Identify which cell holds the provided text, then report its [X, Y] central coordinate. 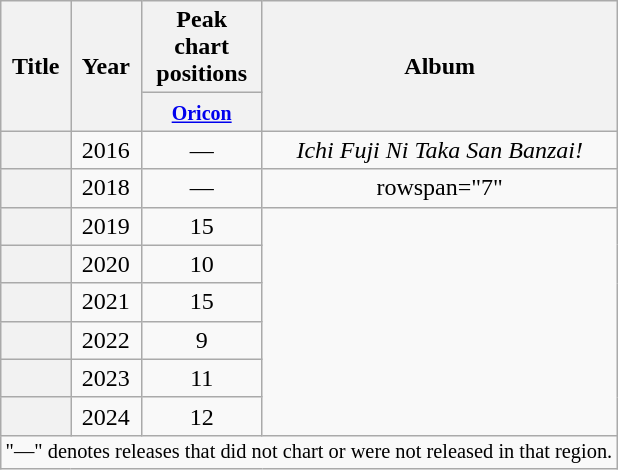
2018 [106, 188]
Year [106, 66]
Ichi Fuji Ni Taka San Banzai! [440, 150]
2024 [106, 416]
12 [202, 416]
11 [202, 378]
2016 [106, 150]
2020 [106, 264]
10 [202, 264]
rowspan="7" [440, 188]
"—" denotes releases that did not chart or were not released in that region. [309, 452]
Title [36, 66]
2023 [106, 378]
2019 [106, 226]
2022 [106, 340]
9 [202, 340]
Oricon [202, 112]
Peak chart positions [202, 47]
Album [440, 66]
2021 [106, 302]
